Capture the cell that displays the provided text and extract its [x, y] central coordinate. 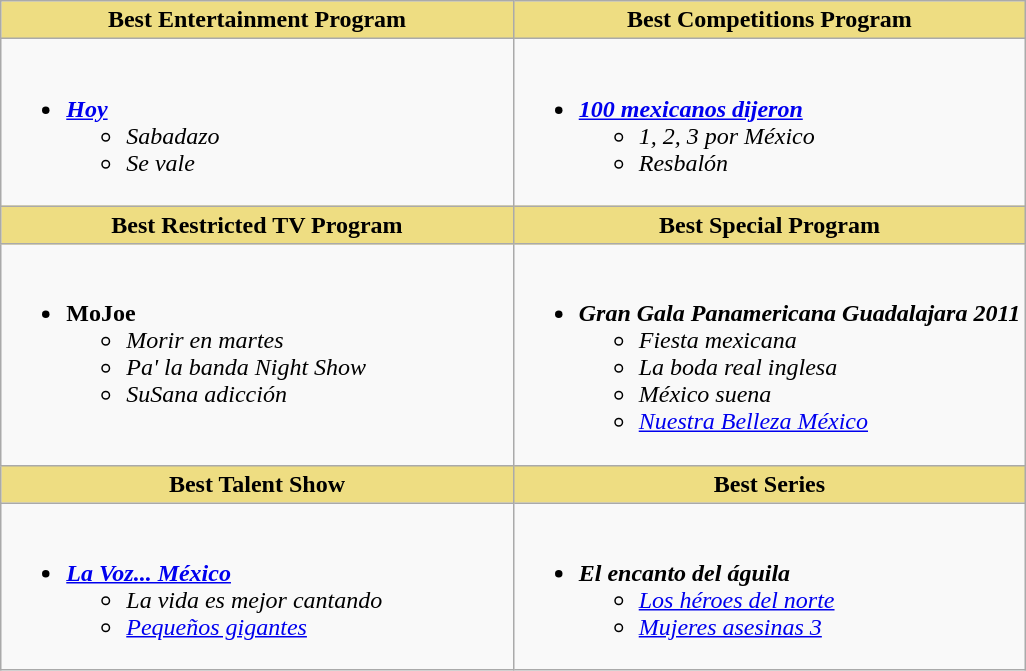
Best Series [769, 484]
La Voz... MéxicoLa vida es mejor cantandoPequeños gigantes [257, 586]
Best Talent Show [257, 484]
MoJoeMorir en martesPa' la banda Night ShowSuSana adicción [257, 354]
Best Entertainment Program [257, 20]
Best Restricted TV Program [257, 225]
Best Competitions Program [769, 20]
100 mexicanos dijeron1, 2, 3 por MéxicoResbalón [769, 122]
Best Special Program [769, 225]
El encanto del águilaLos héroes del norteMujeres asesinas 3 [769, 586]
Gran Gala Panamericana Guadalajara 2011Fiesta mexicanaLa boda real inglesaMéxico suenaNuestra Belleza México [769, 354]
HoySabadazoSe vale [257, 122]
